Search for the cell housing the specified text and yield its [X, Y] center coordinate. 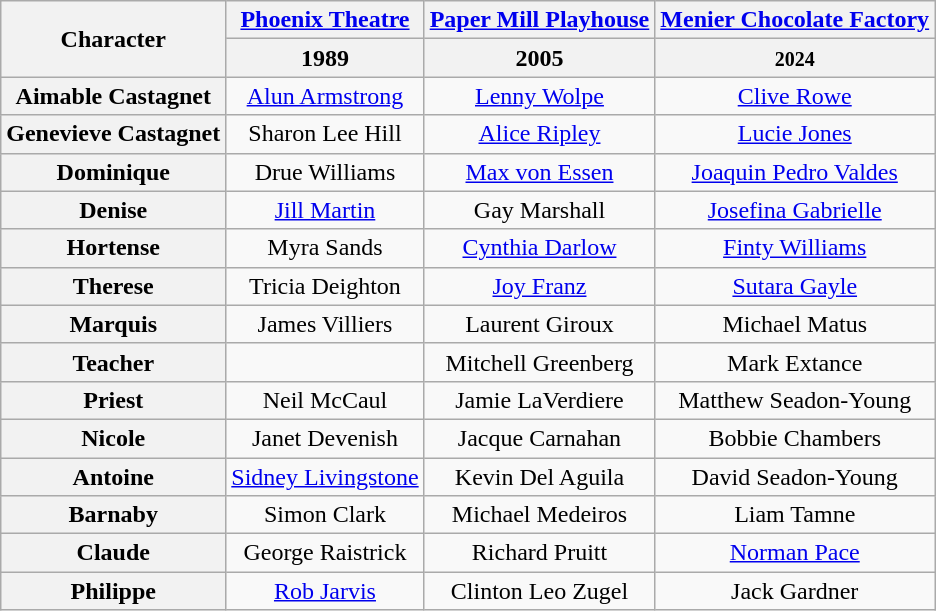
Marquis [114, 324]
Lenny Wolpe [540, 96]
Joy Franz [540, 286]
Simon Clark [325, 515]
Therese [114, 286]
James Villiers [325, 324]
Jack Gardner [795, 591]
Mitchell Greenberg [540, 362]
Cynthia Darlow [540, 248]
Phoenix Theatre [325, 20]
Antoine [114, 477]
Jacque Carnahan [540, 438]
2005 [540, 58]
Alun Armstrong [325, 96]
Max von Essen [540, 172]
Character [114, 39]
Aimable Castagnet [114, 96]
Finty Williams [795, 248]
Myra Sands [325, 248]
Dominique [114, 172]
Claude [114, 553]
1989 [325, 58]
Michael Medeiros [540, 515]
Laurent Giroux [540, 324]
Hortense [114, 248]
Teacher [114, 362]
David Seadon-Young [795, 477]
Tricia Deighton [325, 286]
Lucie Jones [795, 134]
2024 [795, 58]
Matthew Seadon-Young [795, 400]
Joaquin Pedro Valdes [795, 172]
Norman Pace [795, 553]
Clive Rowe [795, 96]
Drue Williams [325, 172]
George Raistrick [325, 553]
Sidney Livingstone [325, 477]
Denise [114, 210]
Genevieve Castagnet [114, 134]
Gay Marshall [540, 210]
Jamie LaVerdiere [540, 400]
Josefina Gabrielle [795, 210]
Sharon Lee Hill [325, 134]
Paper Mill Playhouse [540, 20]
Jill Martin [325, 210]
Priest [114, 400]
Sutara Gayle [795, 286]
Menier Chocolate Factory [795, 20]
Neil McCaul [325, 400]
Liam Tamne [795, 515]
Bobbie Chambers [795, 438]
Richard Pruitt [540, 553]
Barnaby [114, 515]
Alice Ripley [540, 134]
Janet Devenish [325, 438]
Mark Extance [795, 362]
Nicole [114, 438]
Philippe [114, 591]
Rob Jarvis [325, 591]
Kevin Del Aguila [540, 477]
Michael Matus [795, 324]
Clinton Leo Zugel [540, 591]
